Detect which cell encompasses the target text, then output its [x, y] center coordinate. 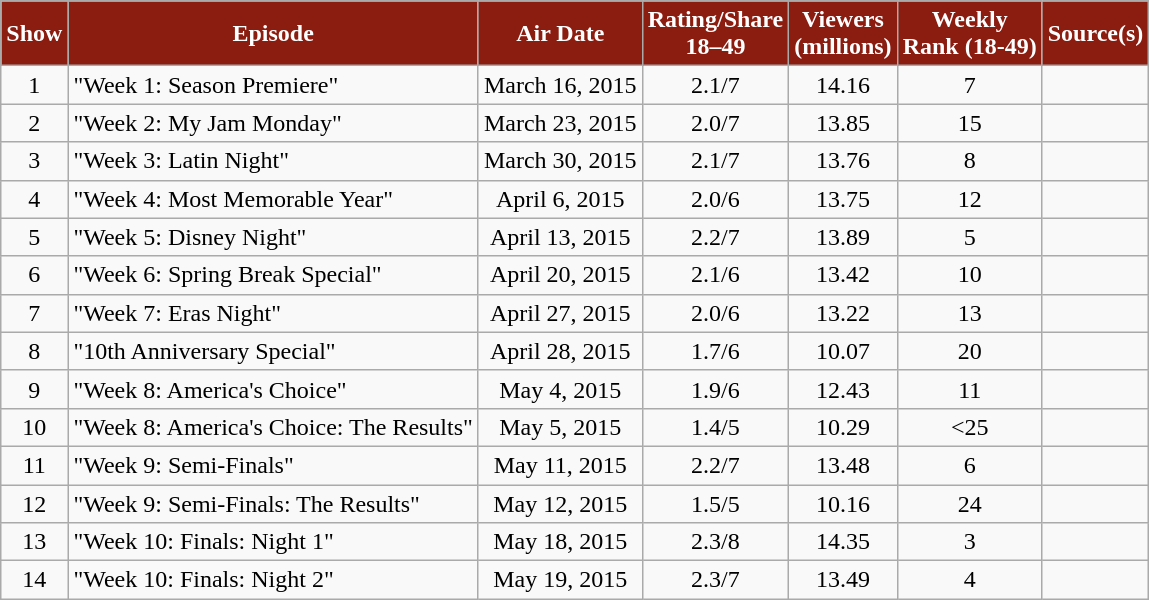
April 6, 2015 [560, 199]
"Week 2: My Jam Monday" [274, 123]
14.16 [843, 85]
Rating/Share18–49 [716, 34]
"Week 10: Finals: Night 1" [274, 542]
1.9/6 [716, 389]
13.22 [843, 313]
"Week 7: Eras Night" [274, 313]
March 23, 2015 [560, 123]
13.85 [843, 123]
Source(s) [1096, 34]
May 5, 2015 [560, 427]
Show [34, 34]
13.42 [843, 275]
2 [34, 123]
13.89 [843, 237]
Air Date [560, 34]
May 19, 2015 [560, 580]
10.29 [843, 427]
"Week 5: Disney Night" [274, 237]
20 [970, 351]
2.3/8 [716, 542]
April 20, 2015 [560, 275]
14 [34, 580]
"Week 9: Semi-Finals" [274, 465]
2.3/7 [716, 580]
March 16, 2015 [560, 85]
13.48 [843, 465]
"Week 1: Season Premiere" [274, 85]
"Week 9: Semi-Finals: The Results" [274, 503]
1.4/5 [716, 427]
<25 [970, 427]
24 [970, 503]
April 13, 2015 [560, 237]
13.75 [843, 199]
1.5/5 [716, 503]
9 [34, 389]
"Week 10: Finals: Night 2" [274, 580]
"Week 6: Spring Break Special" [274, 275]
May 12, 2015 [560, 503]
May 18, 2015 [560, 542]
"Week 3: Latin Night" [274, 161]
"Week 4: Most Memorable Year" [274, 199]
15 [970, 123]
WeeklyRank (18-49) [970, 34]
1.7/6 [716, 351]
"Week 8: America's Choice: The Results" [274, 427]
14.35 [843, 542]
April 27, 2015 [560, 313]
13.49 [843, 580]
2.1/6 [716, 275]
Episode [274, 34]
"10th Anniversary Special" [274, 351]
May 11, 2015 [560, 465]
1 [34, 85]
Viewers(millions) [843, 34]
12.43 [843, 389]
10.16 [843, 503]
13.76 [843, 161]
10.07 [843, 351]
"Week 8: America's Choice" [274, 389]
April 28, 2015 [560, 351]
March 30, 2015 [560, 161]
2.0/7 [716, 123]
May 4, 2015 [560, 389]
